Search for the cell housing the specified text and yield its [x, y] center coordinate. 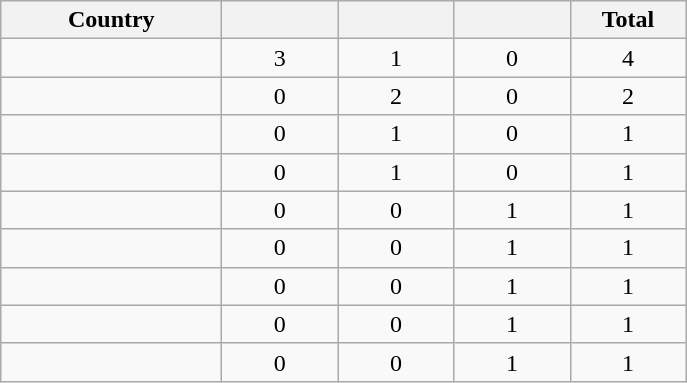
3 [280, 58]
4 [628, 58]
Country [112, 20]
Total [628, 20]
